Extract the [x, y] coordinate from the center of the cell holding the provided text.  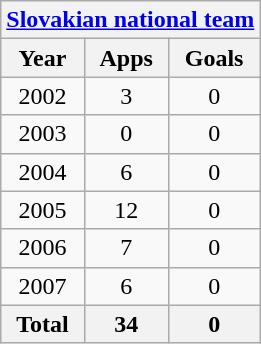
Goals [214, 58]
2007 [42, 286]
12 [126, 210]
Slovakian national team [130, 20]
2006 [42, 248]
2005 [42, 210]
Total [42, 324]
3 [126, 96]
2004 [42, 172]
34 [126, 324]
2002 [42, 96]
2003 [42, 134]
Apps [126, 58]
7 [126, 248]
Year [42, 58]
